Identify which cell holds the provided text, then report its (x, y) central coordinate. 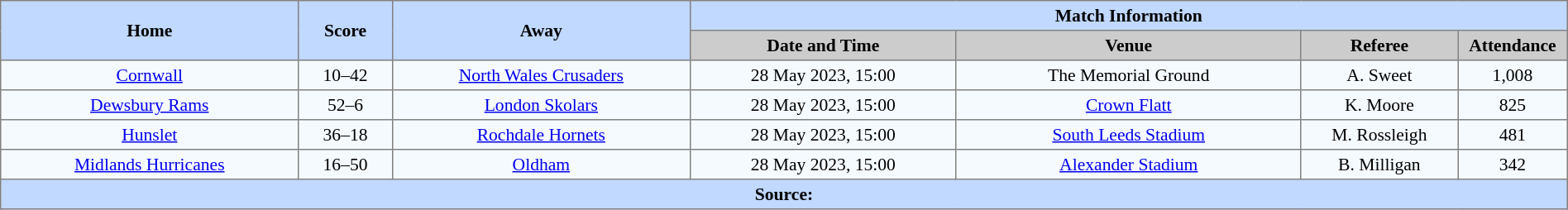
10–42 (346, 75)
Dewsbury Rams (150, 105)
36–18 (346, 135)
M. Rossleigh (1379, 135)
Attendance (1513, 45)
A. Sweet (1379, 75)
South Leeds Stadium (1128, 135)
The Memorial Ground (1128, 75)
London Skolars (541, 105)
481 (1513, 135)
Home (150, 31)
52–6 (346, 105)
Hunslet (150, 135)
Match Information (1128, 16)
Referee (1379, 45)
Source: (784, 194)
342 (1513, 165)
1,008 (1513, 75)
Rochdale Hornets (541, 135)
North Wales Crusaders (541, 75)
Score (346, 31)
Crown Flatt (1128, 105)
16–50 (346, 165)
Midlands Hurricanes (150, 165)
Oldham (541, 165)
K. Moore (1379, 105)
Cornwall (150, 75)
B. Milligan (1379, 165)
Away (541, 31)
Date and Time (823, 45)
Alexander Stadium (1128, 165)
825 (1513, 105)
Venue (1128, 45)
